Pinpoint the cell where the given text exists, returning its (x, y) midpoint coordinate. 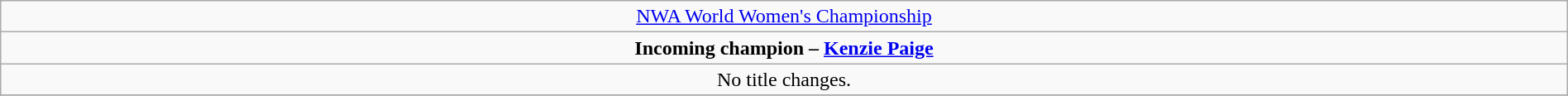
No title changes. (784, 79)
Incoming champion – Kenzie Paige (784, 48)
NWA World Women's Championship (784, 17)
